For the text-containing cell, return its midpoint in [X, Y] coordinate format. 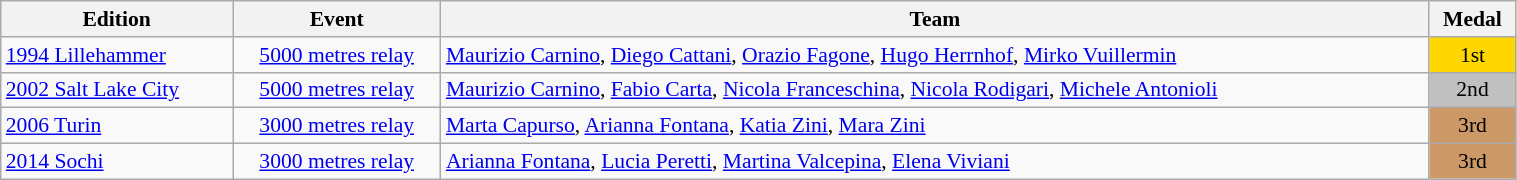
1st [1472, 55]
2002 Salt Lake City [117, 90]
Maurizio Carnino, Diego Cattani, Orazio Fagone, Hugo Herrnhof, Mirko Vuillermin [935, 55]
Medal [1472, 19]
Arianna Fontana, Lucia Peretti, Martina Valcepina, Elena Viviani [935, 162]
Edition [117, 19]
Marta Capurso, Arianna Fontana, Katia Zini, Mara Zini [935, 126]
Event [337, 19]
Maurizio Carnino, Fabio Carta, Nicola Franceschina, Nicola Rodigari, Michele Antonioli [935, 90]
Team [935, 19]
2nd [1472, 90]
1994 Lillehammer [117, 55]
2014 Sochi [117, 162]
2006 Turin [117, 126]
